Find where the given text appears and provide that cell's center as (X, Y) coordinate. 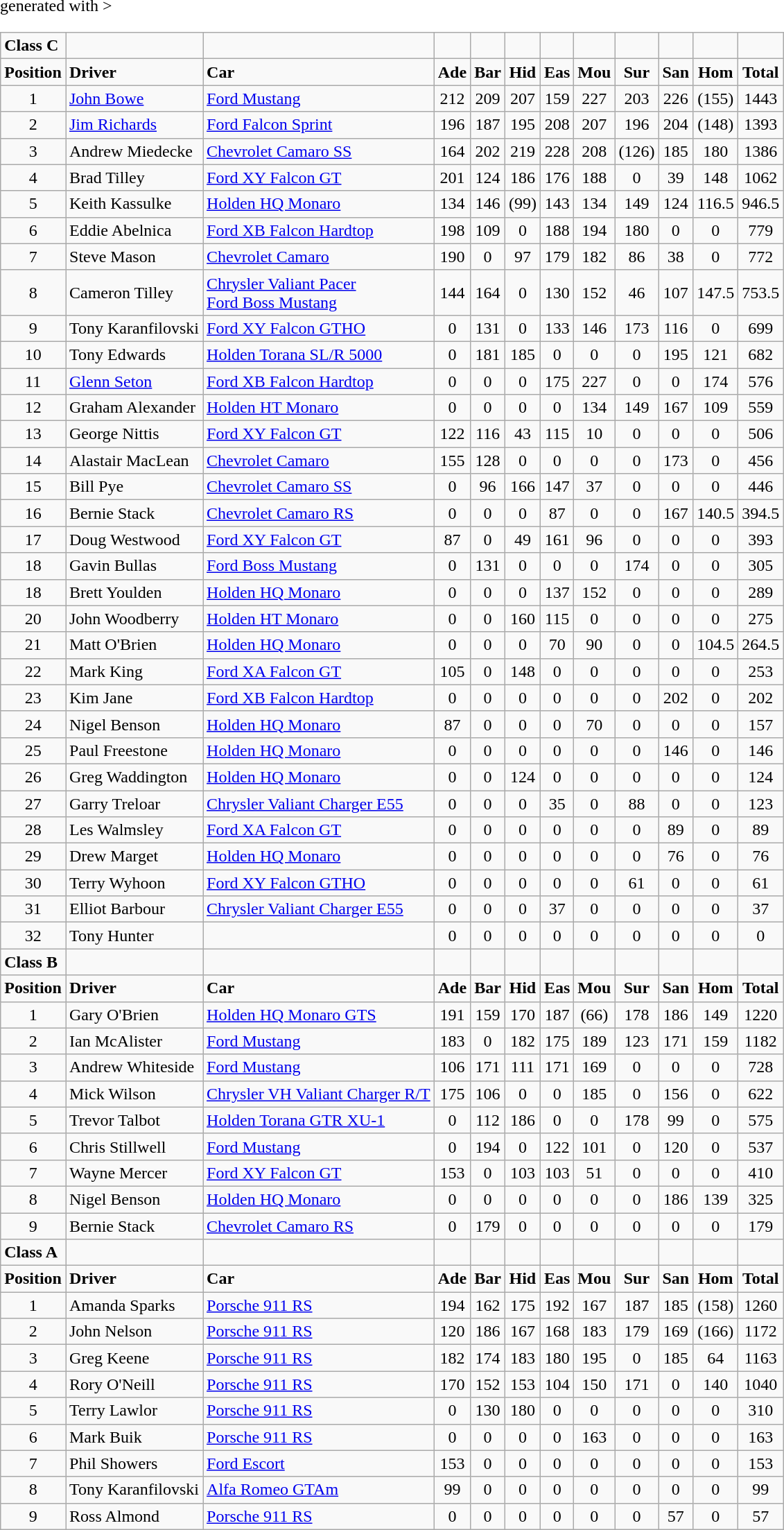
Garry Treloar (134, 804)
144 (452, 293)
1443 (761, 98)
John Nelson (134, 1332)
1220 (761, 1015)
133 (557, 328)
97 (523, 257)
140 (715, 1384)
Mark Buik (134, 1437)
1260 (761, 1305)
506 (761, 434)
46 (636, 293)
1062 (761, 178)
64 (715, 1358)
192 (557, 1305)
682 (761, 354)
1172 (761, 1332)
Terry Lawlor (134, 1411)
121 (715, 354)
(166) (715, 1332)
Chrysler Valiant Pacer Ford Boss Mustang (319, 293)
147 (557, 487)
86 (636, 257)
Graham Alexander (134, 408)
Cameron Tilley (134, 293)
22 (33, 671)
537 (761, 1146)
147.5 (715, 293)
(158) (715, 1305)
Ford Boss Mustang (319, 566)
Phil Showers (134, 1463)
946.5 (761, 204)
Steve Mason (134, 257)
20 (33, 619)
Holden Torana GTR XU-1 (319, 1120)
779 (761, 230)
Les Walmsley (134, 830)
Alfa Romeo GTAm (319, 1490)
157 (761, 724)
31 (33, 909)
28 (33, 830)
Terry Wyhoon (134, 883)
201 (452, 178)
13 (33, 434)
156 (676, 1094)
Class C (33, 46)
14 (33, 461)
104 (557, 1384)
699 (761, 328)
Doug Westwood (134, 540)
Class B (33, 962)
Amanda Sparks (134, 1305)
275 (761, 619)
143 (557, 204)
Keith Kassulke (134, 204)
38 (676, 257)
Mick Wilson (134, 1094)
310 (761, 1411)
Ford Escort (319, 1463)
17 (33, 540)
101 (595, 1146)
162 (488, 1305)
Mark King (134, 671)
Elliot Barbour (134, 909)
15 (33, 487)
Gary O'Brien (134, 1015)
576 (761, 381)
Holden HQ Monaro GTS (319, 1015)
(66) (595, 1015)
128 (488, 461)
11 (33, 381)
John Woodberry (134, 619)
559 (761, 408)
198 (452, 230)
394.5 (761, 513)
(99) (523, 204)
622 (761, 1094)
219 (523, 151)
393 (761, 540)
32 (33, 936)
Wayne Mercer (134, 1173)
Matt O'Brien (134, 645)
Chris Stillwell (134, 1146)
155 (452, 461)
190 (452, 257)
137 (557, 592)
105 (452, 671)
325 (761, 1199)
Tony Edwards (134, 354)
168 (557, 1332)
1163 (761, 1358)
Eddie Abelnica (134, 230)
51 (595, 1173)
139 (715, 1199)
90 (595, 645)
226 (676, 98)
88 (636, 804)
264.5 (761, 645)
26 (33, 777)
21 (33, 645)
25 (33, 750)
Tony Hunter (134, 936)
Holden Torana SL/R 5000 (319, 354)
Ford Falcon Sprint (319, 125)
Greg Keene (134, 1358)
116.5 (715, 204)
753.5 (761, 293)
456 (761, 461)
160 (523, 619)
Jim Richards (134, 125)
446 (761, 487)
176 (557, 178)
189 (595, 1041)
Ross Almond (134, 1516)
Andrew Miedecke (134, 151)
575 (761, 1120)
12 (33, 408)
Gavin Bullas (134, 566)
43 (523, 434)
39 (676, 178)
253 (761, 671)
George Nittis (134, 434)
27 (33, 804)
Chrysler VH Valiant Charger R/T (319, 1094)
30 (33, 883)
Glenn Seton (134, 381)
Bill Pye (134, 487)
181 (488, 354)
1393 (761, 125)
191 (452, 1015)
Greg Waddington (134, 777)
728 (761, 1067)
29 (33, 857)
Class A (33, 1253)
204 (676, 125)
104.5 (715, 645)
(148) (715, 125)
Brett Youlden (134, 592)
305 (761, 566)
166 (523, 487)
289 (761, 592)
Ian McAlister (134, 1041)
23 (33, 698)
Andrew Whiteside (134, 1067)
Brad Tilley (134, 178)
16 (33, 513)
Drew Marget (134, 857)
Rory O'Neill (134, 1384)
772 (761, 257)
(155) (715, 98)
212 (452, 98)
410 (761, 1173)
209 (488, 98)
203 (636, 98)
49 (523, 540)
140.5 (715, 513)
24 (33, 724)
Trevor Talbot (134, 1120)
150 (595, 1384)
111 (523, 1067)
(126) (636, 151)
Paul Freestone (134, 750)
1386 (761, 151)
107 (676, 293)
112 (488, 1120)
Alastair MacLean (134, 461)
161 (557, 540)
1182 (761, 1041)
Kim Jane (134, 698)
228 (557, 151)
John Bowe (134, 98)
35 (557, 804)
1040 (761, 1384)
